Find where the given text appears and provide that cell's center as (X, Y) coordinate. 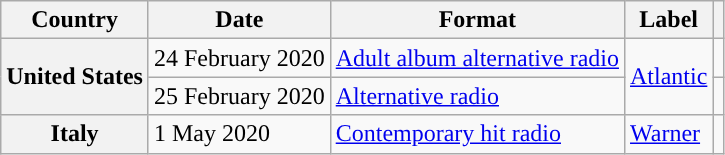
Date (239, 20)
United States (75, 77)
Country (75, 20)
Label (668, 20)
Contemporary hit radio (477, 134)
25 February 2020 (239, 96)
Warner (668, 134)
Italy (75, 134)
Atlantic (668, 77)
Adult album alternative radio (477, 58)
Alternative radio (477, 96)
24 February 2020 (239, 58)
Format (477, 20)
1 May 2020 (239, 134)
